Pinpoint the cell where the given text exists, returning its [X, Y] midpoint coordinate. 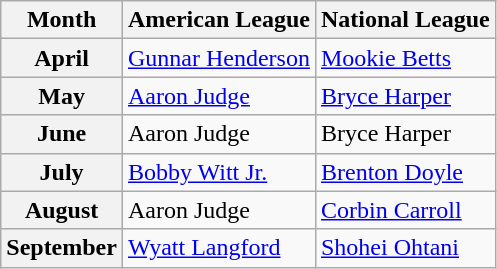
May [62, 96]
Wyatt Langford [218, 248]
Corbin Carroll [405, 210]
Brenton Doyle [405, 172]
August [62, 210]
American League [218, 20]
Month [62, 20]
June [62, 134]
Bobby Witt Jr. [218, 172]
September [62, 248]
Mookie Betts [405, 58]
July [62, 172]
Gunnar Henderson [218, 58]
April [62, 58]
National League [405, 20]
Shohei Ohtani [405, 248]
